Search for the cell housing the specified text and yield its [x, y] center coordinate. 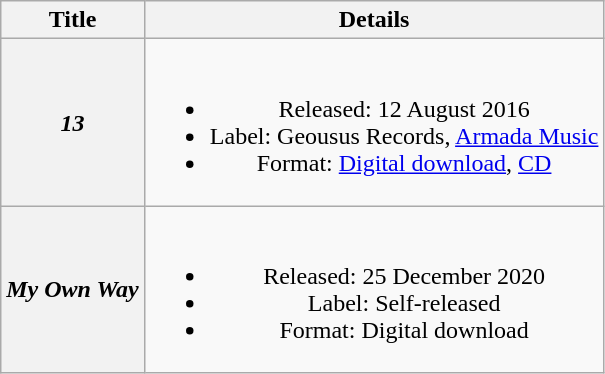
Released: 12 August 2016Label: Geousus Records, Armada MusicFormat: Digital download, CD [374, 122]
My Own Way [73, 290]
Details [374, 20]
Title [73, 20]
Released: 25 December 2020Label: Self-releasedFormat: Digital download [374, 290]
13 [73, 122]
